Search for the cell housing the specified text and yield its [x, y] center coordinate. 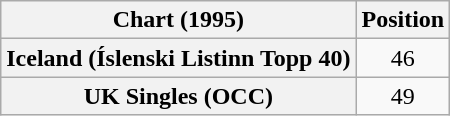
49 [403, 96]
46 [403, 58]
Chart (1995) [178, 20]
Position [403, 20]
UK Singles (OCC) [178, 96]
Iceland (Íslenski Listinn Topp 40) [178, 58]
